Locate the cell with the specified text and output its [x, y] center coordinate. 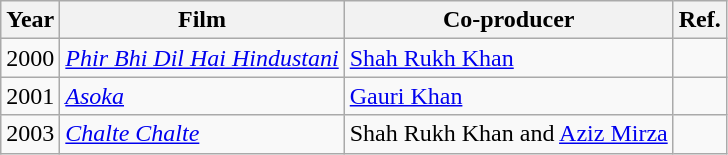
Ref. [700, 20]
Asoka [202, 96]
Gauri Khan [508, 96]
Chalte Chalte [202, 134]
Phir Bhi Dil Hai Hindustani [202, 58]
Shah Rukh Khan and Aziz Mirza [508, 134]
Year [30, 20]
2003 [30, 134]
Co-producer [508, 20]
2001 [30, 96]
2000 [30, 58]
Shah Rukh Khan [508, 58]
Film [202, 20]
